Provide the [X, Y] coordinate of the cell's center where the given text is located.  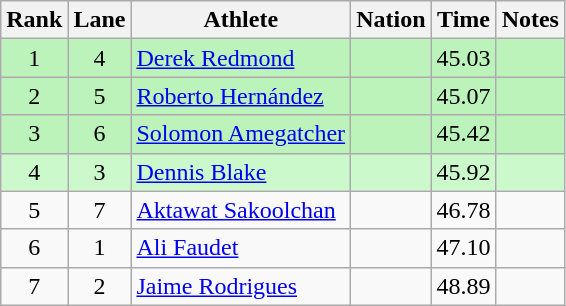
Solomon Amegatcher [241, 134]
45.03 [464, 58]
Jaime Rodrigues [241, 286]
Roberto Hernández [241, 96]
Notes [530, 20]
Dennis Blake [241, 172]
46.78 [464, 210]
Rank [34, 20]
48.89 [464, 286]
45.42 [464, 134]
Derek Redmond [241, 58]
Nation [391, 20]
Athlete [241, 20]
Lane [100, 20]
47.10 [464, 248]
Ali Faudet [241, 248]
45.92 [464, 172]
Time [464, 20]
Aktawat Sakoolchan [241, 210]
45.07 [464, 96]
